Capture the cell that displays the provided text and extract its (X, Y) central coordinate. 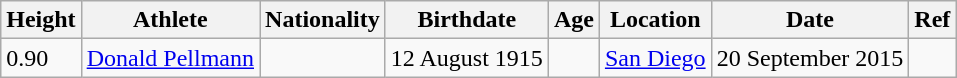
Nationality (323, 20)
20 September 2015 (810, 58)
Birthdate (466, 20)
Donald Pellmann (170, 58)
San Diego (655, 58)
12 August 1915 (466, 58)
Height (41, 20)
Athlete (170, 20)
Date (810, 20)
Ref (932, 20)
Location (655, 20)
Age (574, 20)
0.90 (41, 58)
